Extract the [X, Y] coordinate from the center of the cell holding the provided text.  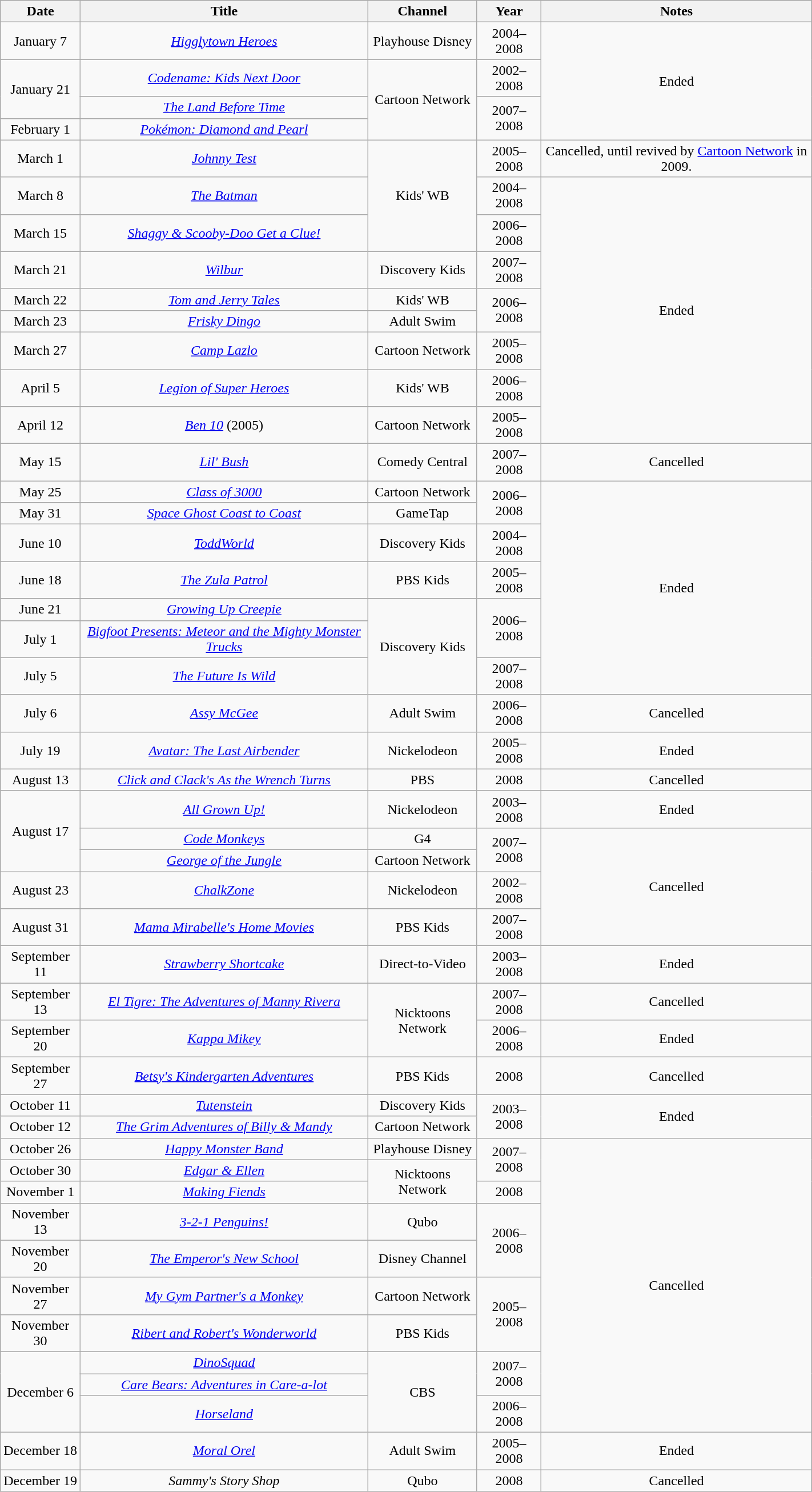
August 13 [41, 780]
January 7 [41, 41]
March 8 [41, 195]
June 10 [41, 543]
CBS [423, 1391]
July 6 [41, 713]
March 23 [41, 321]
Happy Monster Band [224, 1149]
November 20 [41, 1259]
Strawberry Shortcake [224, 964]
May 31 [41, 514]
Ben 10 (2005) [224, 425]
Legion of Super Heroes [224, 387]
October 26 [41, 1149]
April 5 [41, 387]
July 19 [41, 751]
Avatar: The Last Airbender [224, 751]
Direct-to-Video [423, 964]
February 1 [41, 129]
Kappa Mikey [224, 1038]
September 11 [41, 964]
September 13 [41, 1002]
Frisky Dingo [224, 321]
Channel [423, 11]
G4 [423, 839]
Growing Up Creepie [224, 609]
July 1 [41, 639]
Bigfoot Presents: Meteor and the Mighty Monster Trucks [224, 639]
Mama Mirabelle's Home Movies [224, 928]
Moral Orel [224, 1451]
Edgar & Ellen [224, 1170]
Johnny Test [224, 159]
October 12 [41, 1127]
El Tigre: The Adventures of Manny Rivera [224, 1002]
Notes [676, 11]
The Emperor's New School [224, 1259]
Year [509, 11]
June 18 [41, 580]
All Grown Up! [224, 809]
December 18 [41, 1451]
Date [41, 11]
Higglytown Heroes [224, 41]
Care Bears: Adventures in Care-a-lot [224, 1384]
March 15 [41, 233]
Codename: Kids Next Door [224, 78]
GameTap [423, 514]
Cancelled, until revived by Cartoon Network in 2009. [676, 159]
George of the Jungle [224, 860]
The Land Before Time [224, 107]
Code Monkeys [224, 839]
Title [224, 11]
ChalkZone [224, 890]
May 15 [41, 463]
August 23 [41, 890]
September 27 [41, 1076]
Class of 3000 [224, 492]
ToddWorld [224, 543]
September 20 [41, 1038]
The Zula Patrol [224, 580]
Lil' Bush [224, 463]
Shaggy & Scooby-Doo Get a Clue! [224, 233]
March 21 [41, 270]
August 31 [41, 928]
The Grim Adventures of Billy & Mandy [224, 1127]
December 19 [41, 1481]
PBS [423, 780]
Space Ghost Coast to Coast [224, 514]
November 30 [41, 1333]
Disney Channel [423, 1259]
November 13 [41, 1221]
April 12 [41, 425]
Wilbur [224, 270]
DinoSquad [224, 1362]
Tom and Jerry Tales [224, 299]
Sammy's Story Shop [224, 1481]
December 6 [41, 1391]
Camp Lazlo [224, 351]
March 22 [41, 299]
June 21 [41, 609]
October 30 [41, 1170]
March 27 [41, 351]
August 17 [41, 831]
Tutenstein [224, 1105]
Click and Clack's As the Wrench Turns [224, 780]
My Gym Partner's a Monkey [224, 1296]
Betsy's Kindergarten Adventures [224, 1076]
October 11 [41, 1105]
July 5 [41, 676]
March 1 [41, 159]
Making Fiends [224, 1192]
Horseland [224, 1414]
Assy McGee [224, 713]
The Batman [224, 195]
November 27 [41, 1296]
The Future Is Wild [224, 676]
May 25 [41, 492]
Pokémon: Diamond and Pearl [224, 129]
Comedy Central [423, 463]
Ribert and Robert's Wonderworld [224, 1333]
January 21 [41, 89]
3-2-1 Penguins! [224, 1221]
November 1 [41, 1192]
